Detect which cell encompasses the target text, then output its (x, y) center coordinate. 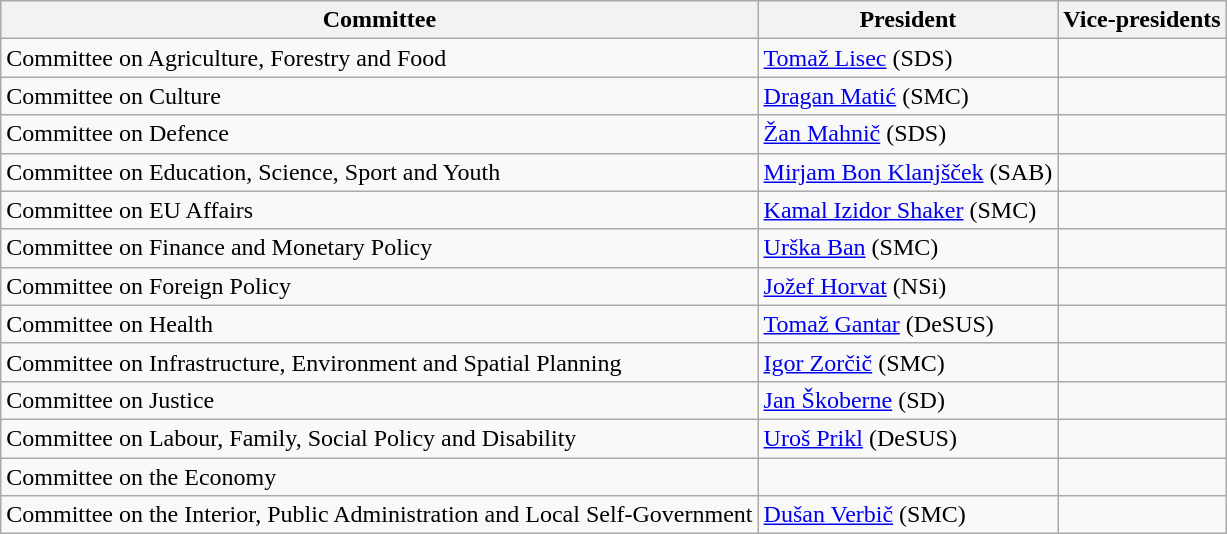
Vice-presidents (1142, 20)
Dušan Verbič (SMC) (908, 515)
Jožef Horvat (NSi) (908, 286)
Žan Mahnič (SDS) (908, 134)
Committee on the Economy (380, 477)
Committee on Agriculture, Forestry and Food (380, 58)
Committee on Finance and Monetary Policy (380, 248)
Uroš Prikl (DeSUS) (908, 438)
Committee on Defence (380, 134)
Committee (380, 20)
Committee on the Interior, Public Administration and Local Self-Government (380, 515)
Tomaž Gantar (DeSUS) (908, 324)
Tomaž Lisec (SDS) (908, 58)
Committee on EU Affairs (380, 210)
Committee on Labour, Family, Social Policy and Disability (380, 438)
Committee on Education, Science, Sport and Youth (380, 172)
Kamal Izidor Shaker (SMC) (908, 210)
Igor Zorčič (SMC) (908, 362)
Committee on Infrastructure, Environment and Spatial Planning (380, 362)
Mirjam Bon Klanjšček (SAB) (908, 172)
President (908, 20)
Committee on Culture (380, 96)
Dragan Matić (SMC) (908, 96)
Committee on Justice (380, 400)
Committee on Health (380, 324)
Urška Ban (SMC) (908, 248)
Committee on Foreign Policy (380, 286)
Jan Škoberne (SD) (908, 400)
